Detect which cell encompasses the target text, then output its (X, Y) center coordinate. 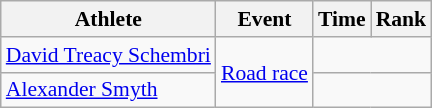
Alexander Smyth (108, 90)
Road race (264, 72)
Event (264, 19)
Time (342, 19)
Athlete (108, 19)
David Treacy Schembri (108, 55)
Rank (402, 19)
